Determine the (X, Y) coordinate at the center of the cell enclosing the given text.  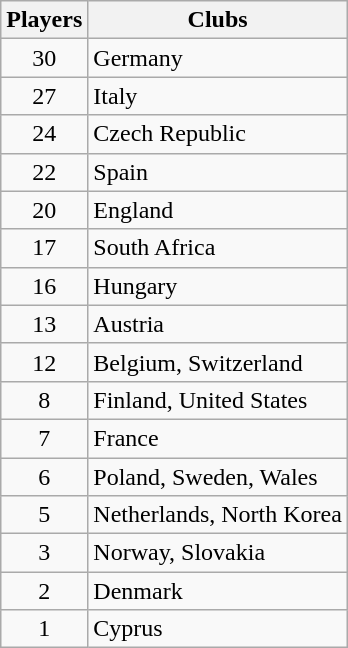
17 (44, 248)
7 (44, 438)
Czech Republic (218, 134)
12 (44, 362)
South Africa (218, 248)
22 (44, 172)
Netherlands, North Korea (218, 515)
Poland, Sweden, Wales (218, 477)
20 (44, 210)
6 (44, 477)
Austria (218, 324)
24 (44, 134)
France (218, 438)
5 (44, 515)
Belgium, Switzerland (218, 362)
Cyprus (218, 629)
Germany (218, 58)
30 (44, 58)
Players (44, 20)
Italy (218, 96)
Clubs (218, 20)
Hungary (218, 286)
13 (44, 324)
27 (44, 96)
England (218, 210)
3 (44, 553)
Denmark (218, 591)
Spain (218, 172)
2 (44, 591)
16 (44, 286)
8 (44, 400)
Finland, United States (218, 400)
1 (44, 629)
Norway, Slovakia (218, 553)
